For the text-containing cell, return its midpoint in [x, y] coordinate format. 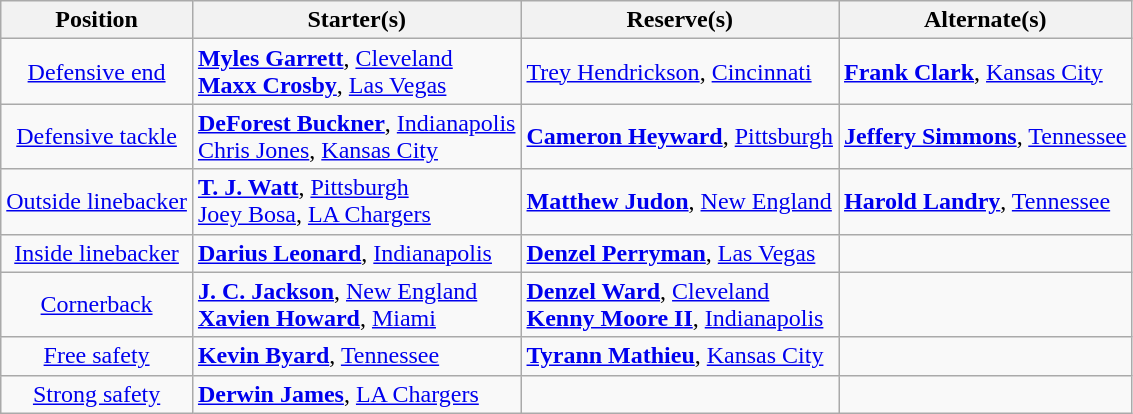
Position [97, 20]
Frank Clark, Kansas City [985, 72]
T. J. Watt, Pittsburgh Joey Bosa, LA Chargers [356, 202]
Alternate(s) [985, 20]
Kevin Byard, Tennessee [356, 356]
Denzel Ward, Cleveland Kenny Moore II, Indianapolis [680, 304]
Cameron Heyward, Pittsburgh [680, 136]
Cornerback [97, 304]
Outside linebacker [97, 202]
Darius Leonard, Indianapolis [356, 253]
Matthew Judon, New England [680, 202]
Inside linebacker [97, 253]
Free safety [97, 356]
Derwin James, LA Chargers [356, 394]
Myles Garrett, Cleveland Maxx Crosby, Las Vegas [356, 72]
Defensive tackle [97, 136]
Trey Hendrickson, Cincinnati [680, 72]
Jeffery Simmons, Tennessee [985, 136]
Harold Landry, Tennessee [985, 202]
Starter(s) [356, 20]
Denzel Perryman, Las Vegas [680, 253]
Reserve(s) [680, 20]
Defensive end [97, 72]
Tyrann Mathieu, Kansas City [680, 356]
Strong safety [97, 394]
J. C. Jackson, New England Xavien Howard, Miami [356, 304]
DeForest Buckner, Indianapolis Chris Jones, Kansas City [356, 136]
